Locate the cell with the specified text and output its (X, Y) center coordinate. 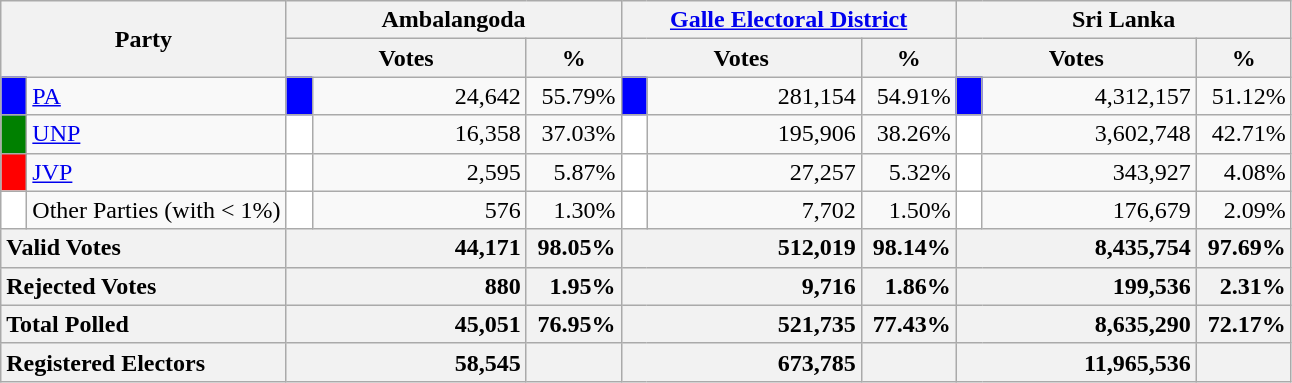
97.69% (1244, 248)
576 (419, 210)
281,154 (754, 96)
Total Polled (144, 324)
343,927 (1089, 172)
98.05% (574, 248)
37.03% (574, 134)
45,051 (406, 324)
Ambalangoda (454, 20)
1.50% (908, 210)
54.91% (908, 96)
5.32% (908, 172)
24,642 (419, 96)
673,785 (741, 362)
8,435,754 (1076, 248)
9,716 (741, 286)
8,635,290 (1076, 324)
1.86% (908, 286)
1.30% (574, 210)
Other Parties (with < 1%) (156, 210)
2.09% (1244, 210)
512,019 (741, 248)
3,602,748 (1089, 134)
2.31% (1244, 286)
JVP (156, 172)
27,257 (754, 172)
98.14% (908, 248)
Valid Votes (144, 248)
5.87% (574, 172)
Sri Lanka (1124, 20)
51.12% (1244, 96)
16,358 (419, 134)
4,312,157 (1089, 96)
11,965,536 (1076, 362)
176,679 (1089, 210)
880 (406, 286)
Registered Electors (144, 362)
195,906 (754, 134)
Rejected Votes (144, 286)
Party (144, 39)
38.26% (908, 134)
1.95% (574, 286)
76.95% (574, 324)
42.71% (1244, 134)
77.43% (908, 324)
2,595 (419, 172)
58,545 (406, 362)
199,536 (1076, 286)
7,702 (754, 210)
55.79% (574, 96)
PA (156, 96)
44,171 (406, 248)
72.17% (1244, 324)
UNP (156, 134)
4.08% (1244, 172)
521,735 (741, 324)
Galle Electoral District (788, 20)
